Return the (X, Y) coordinate for the center point of the cell that contains the specified text.  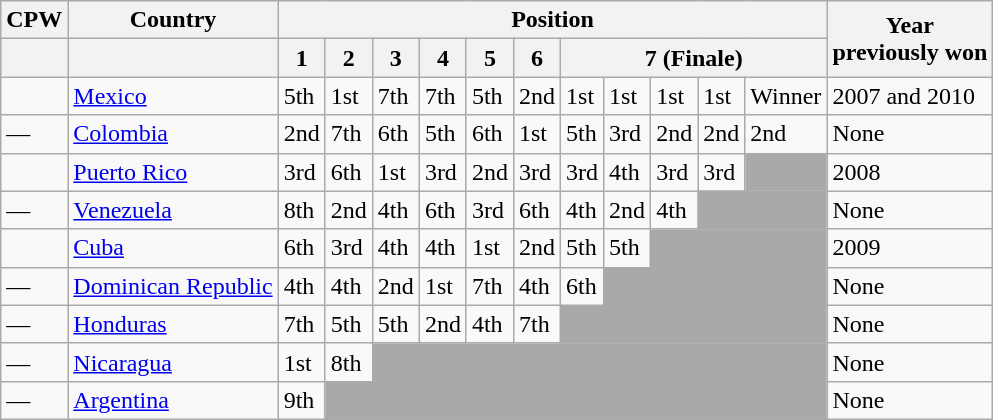
7 (Finale) (694, 58)
Year previously won (910, 39)
2 (348, 58)
Puerto Rico (173, 172)
Honduras (173, 324)
Argentina (173, 400)
Colombia (173, 134)
3 (396, 58)
CPW (34, 20)
2009 (910, 248)
5 (490, 58)
2007 and 2010 (910, 96)
Mexico (173, 96)
Dominican Republic (173, 286)
2008 (910, 172)
Position (552, 20)
9th (302, 400)
Nicaragua (173, 362)
4 (442, 58)
Country (173, 20)
Winner (786, 96)
1 (302, 58)
Venezuela (173, 210)
Cuba (173, 248)
6 (536, 58)
